Provide the [X, Y] coordinate of the cell's center where the given text is located.  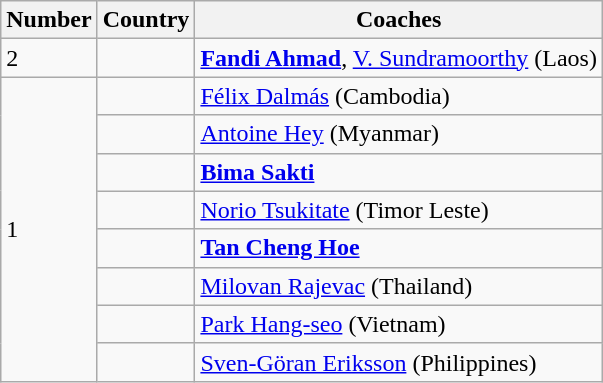
Park Hang-seo (Vietnam) [399, 324]
Number [49, 20]
Félix Dalmás (Cambodia) [399, 96]
Tan Cheng Hoe [399, 248]
1 [49, 229]
Milovan Rajevac (Thailand) [399, 286]
Antoine Hey (Myanmar) [399, 134]
Sven-Göran Eriksson (Philippines) [399, 362]
2 [49, 58]
Fandi Ahmad, V. Sundramoorthy (Laos) [399, 58]
Country [146, 20]
Bima Sakti [399, 172]
Norio Tsukitate (Timor Leste) [399, 210]
Coaches [399, 20]
